Pinpoint the cell where the given text exists, returning its (X, Y) midpoint coordinate. 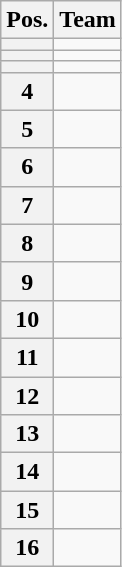
11 (28, 357)
6 (28, 167)
4 (28, 91)
13 (28, 434)
14 (28, 472)
16 (28, 548)
9 (28, 281)
10 (28, 319)
Team (88, 20)
Pos. (28, 20)
7 (28, 205)
15 (28, 510)
8 (28, 243)
12 (28, 395)
5 (28, 129)
